Return the (X, Y) coordinate for the center point of the cell that contains the specified text.  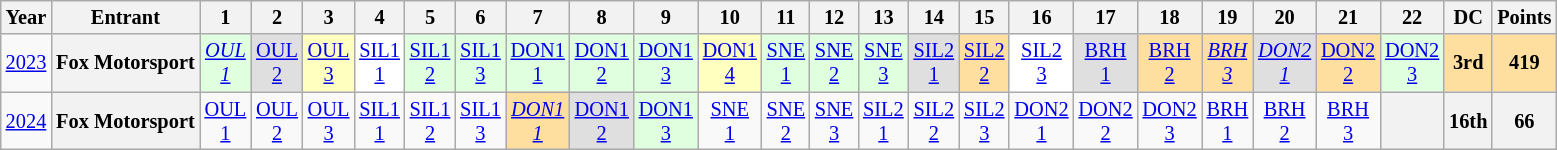
10 (730, 17)
3 (329, 17)
3rd (1468, 63)
2 (277, 17)
19 (1228, 17)
16 (1041, 17)
419 (1524, 63)
16th (1468, 121)
14 (934, 17)
6 (480, 17)
1 (226, 17)
66 (1524, 121)
9 (666, 17)
DC (1468, 17)
18 (1170, 17)
15 (984, 17)
Year (26, 17)
2023 (26, 63)
12 (834, 17)
Entrant (125, 17)
2024 (26, 121)
8 (602, 17)
13 (883, 17)
7 (538, 17)
22 (1412, 17)
DON14 (730, 63)
5 (430, 17)
Points (1524, 17)
17 (1106, 17)
4 (379, 17)
20 (1284, 17)
21 (1348, 17)
11 (786, 17)
